Return [x, y] of the center of cell containing provided text 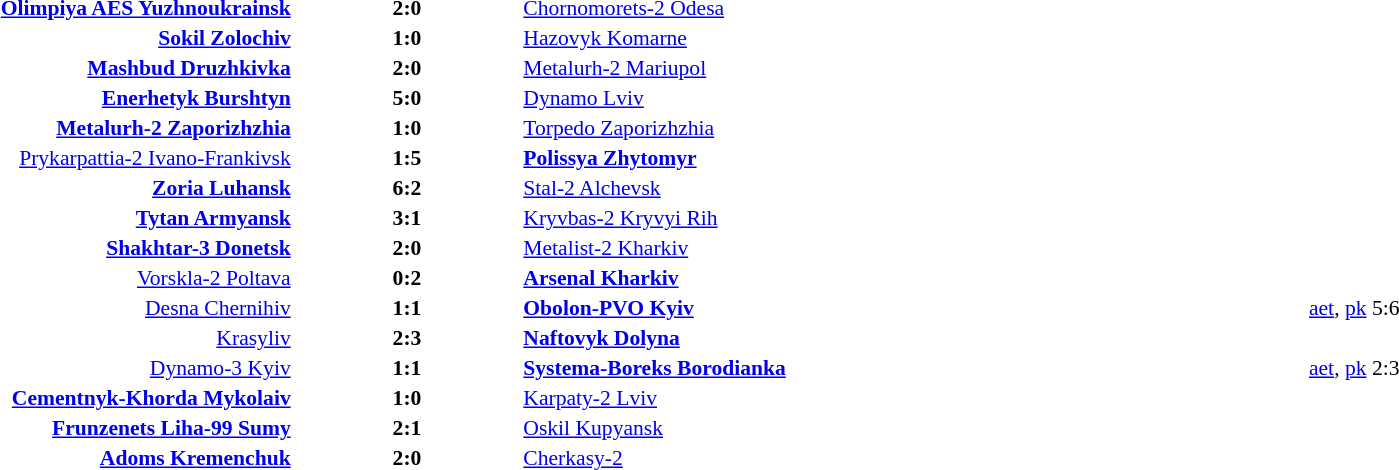
1:5 [408, 158]
Obolon-PVO Kyiv [711, 308]
Arsenal Kharkiv [711, 278]
Naftovyk Dolyna [711, 338]
6:2 [408, 188]
Kryvbas-2 Kryvyi Rih [711, 218]
0:2 [408, 278]
Metalurh-2 Mariupol [711, 68]
Oskil Kupyansk [711, 428]
Systema-Boreks Borodianka [711, 368]
2:3 [408, 338]
2:1 [408, 428]
3:1 [408, 218]
Polissya Zhytomyr [711, 158]
5:0 [408, 98]
Torpedo Zaporizhzhia [711, 128]
Karpaty-2 Lviv [711, 398]
Dynamo Lviv [711, 98]
Metalist-2 Kharkiv [711, 248]
Stal-2 Alchevsk [711, 188]
Hazovyk Komarne [711, 38]
